Provide the [X, Y] coordinate of the cell's center where the given text is located.  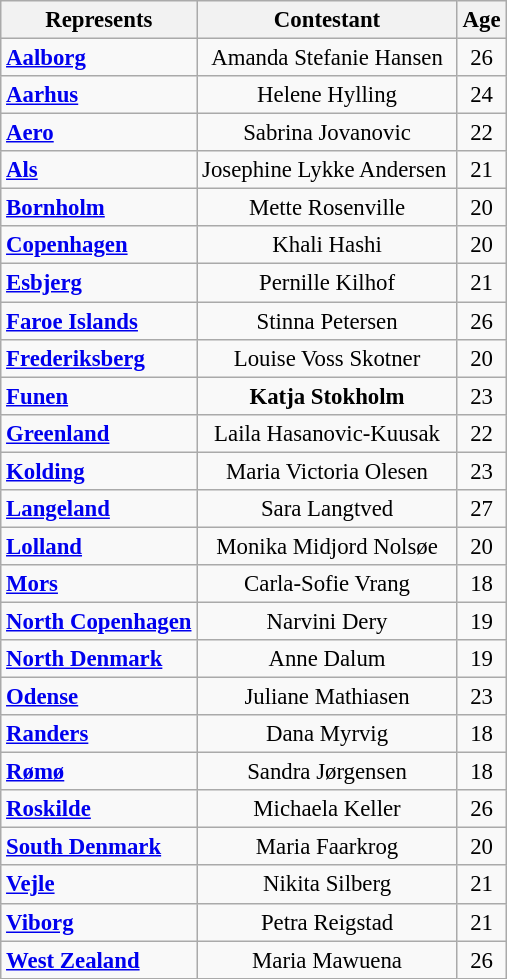
Louise Voss Skotner [328, 358]
24 [482, 95]
Petra Reigstad [328, 922]
Maria Mawuena [328, 960]
Aalborg [99, 58]
Stinna Petersen [328, 321]
North Denmark [99, 659]
Carla-Sofie Vrang [328, 584]
Lolland [99, 546]
Vejle [99, 885]
Bornholm [99, 208]
Funen [99, 396]
Michaela Keller [328, 809]
Sara Langtved [328, 509]
Kolding [99, 471]
Amanda Stefanie Hansen [328, 58]
Represents [99, 20]
Greenland [99, 433]
Randers [99, 734]
Sandra Jørgensen [328, 772]
Dana Myrvig [328, 734]
Esbjerg [99, 283]
Mors [99, 584]
Josephine Lykke Andersen [328, 170]
West Zealand [99, 960]
Sabrina Jovanovic [328, 133]
Narvini Dery [328, 621]
Nikita Silberg [328, 885]
Faroe Islands [99, 321]
Juliane Mathiasen [328, 697]
South Denmark [99, 847]
Laila Hasanovic-Kuusak [328, 433]
North Copenhagen [99, 621]
Maria Faarkrog [328, 847]
Als [99, 170]
Anne Dalum [328, 659]
Rømø [99, 772]
Viborg [99, 922]
Age [482, 20]
Monika Midjord Nolsøe [328, 546]
Odense [99, 697]
Maria Victoria Olesen [328, 471]
27 [482, 509]
Copenhagen [99, 245]
Aarhus [99, 95]
Contestant [328, 20]
Mette Rosenville [328, 208]
Roskilde [99, 809]
Khali Hashi [328, 245]
Katja Stokholm [328, 396]
Helene Hylling [328, 95]
Langeland [99, 509]
Aero [99, 133]
Pernille Kilhof [328, 283]
Frederiksberg [99, 358]
